Locate the cell with the specified text and output its (x, y) center coordinate. 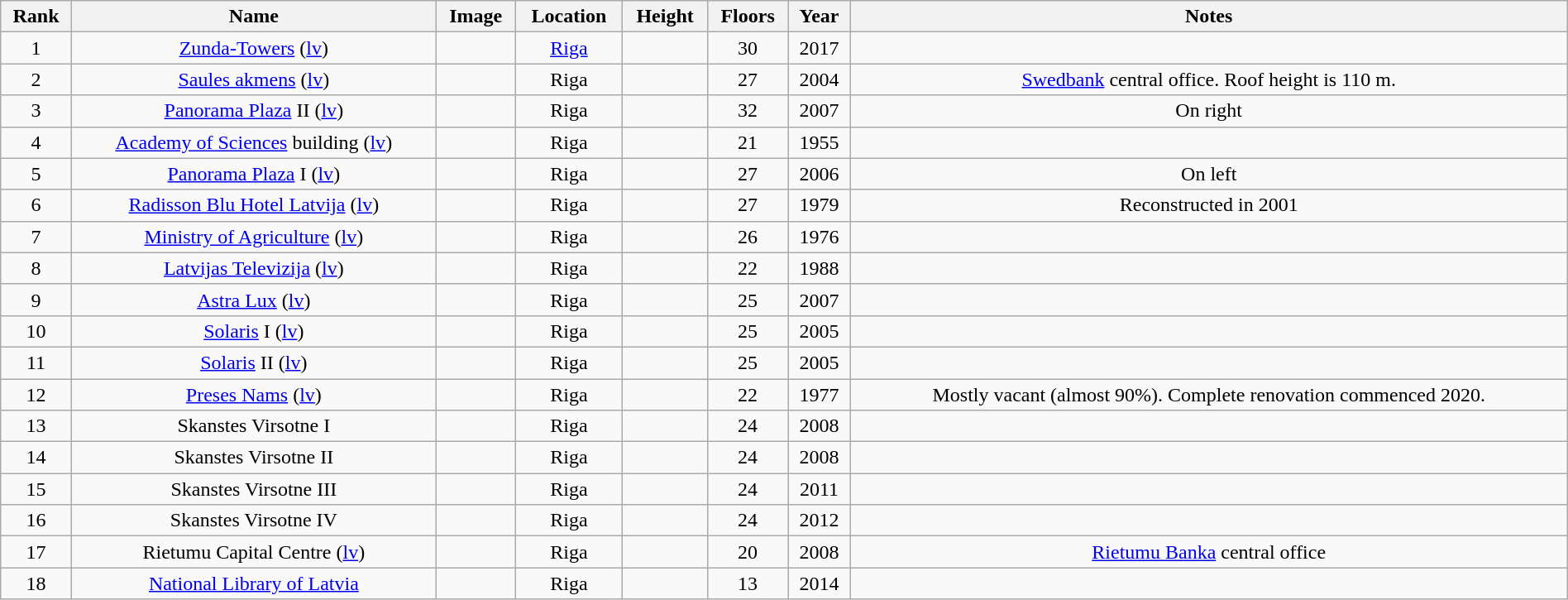
Height (665, 17)
Academy of Sciences building (lv) (253, 142)
Image (476, 17)
Notes (1209, 17)
On right (1209, 111)
17 (36, 552)
12 (36, 395)
Astra Lux (lv) (253, 300)
Swedbank central office. Roof height is 110 m. (1209, 79)
Panorama Plaza II (lv) (253, 111)
11 (36, 362)
Saules akmens (lv) (253, 79)
Preses Nams (lv) (253, 395)
4 (36, 142)
30 (748, 48)
6 (36, 205)
Skanstes Virsotne II (253, 458)
Skanstes Virsotne IV (253, 521)
10 (36, 331)
1988 (819, 268)
Name (253, 17)
7 (36, 237)
Skanstes Virsotne III (253, 489)
Panorama Plaza I (lv) (253, 174)
Ministry of Agriculture (lv) (253, 237)
15 (36, 489)
1976 (819, 237)
2014 (819, 583)
2012 (819, 521)
Rank (36, 17)
2 (36, 79)
National Library of Latvia (253, 583)
16 (36, 521)
Skanstes Virsotne I (253, 426)
21 (748, 142)
8 (36, 268)
9 (36, 300)
Radisson Blu Hotel Latvija (lv) (253, 205)
2004 (819, 79)
1 (36, 48)
Rietumu Banka central office (1209, 552)
5 (36, 174)
Solaris I (lv) (253, 331)
Location (569, 17)
Floors (748, 17)
Rietumu Capital Centre (lv) (253, 552)
32 (748, 111)
3 (36, 111)
Year (819, 17)
1977 (819, 395)
18 (36, 583)
Solaris II (lv) (253, 362)
2011 (819, 489)
2017 (819, 48)
20 (748, 552)
1955 (819, 142)
1979 (819, 205)
26 (748, 237)
14 (36, 458)
On left (1209, 174)
Reconstructed in 2001 (1209, 205)
Zunda-Towers (lv) (253, 48)
Latvijas Televizija (lv) (253, 268)
2006 (819, 174)
Mostly vacant (almost 90%). Complete renovation commenced 2020. (1209, 395)
